Scan for the cell matching the given text and deliver its [x, y] coordinate at center. 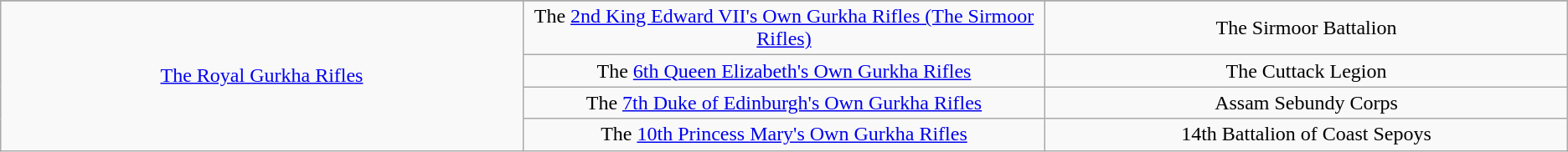
The 7th Duke of Edinburgh's Own Gurkha Rifles [784, 103]
The Cuttack Legion [1307, 71]
The 10th Princess Mary's Own Gurkha Rifles [784, 134]
14th Battalion of Coast Sepoys [1307, 134]
Assam Sebundy Corps [1307, 103]
The 2nd King Edward VII's Own Gurkha Rifles (The Sirmoor Rifles) [784, 28]
The Royal Gurkha Rifles [261, 75]
The 6th Queen Elizabeth's Own Gurkha Rifles [784, 71]
The Sirmoor Battalion [1307, 28]
